For the text-containing cell, return its midpoint in (X, Y) coordinate format. 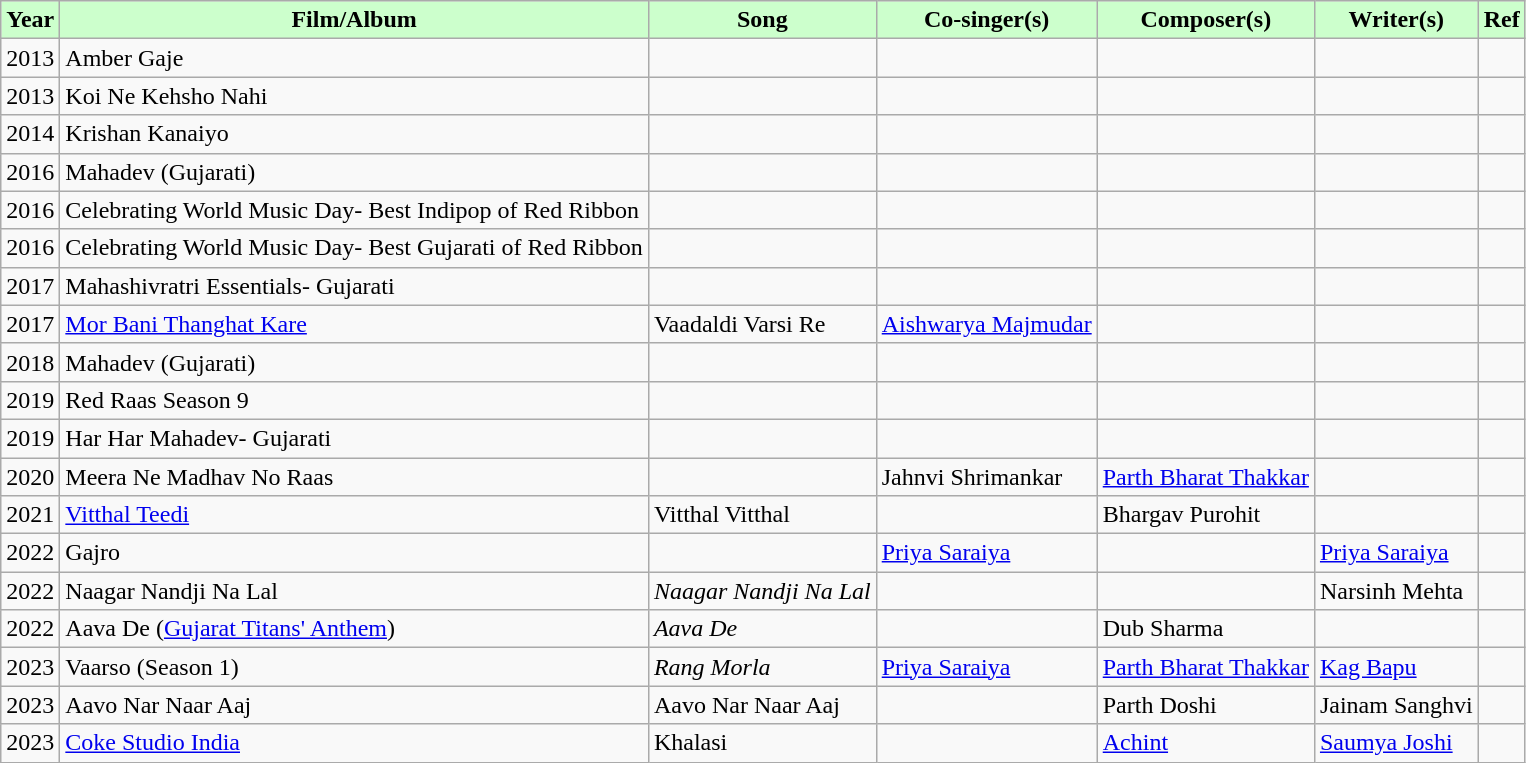
2021 (30, 515)
Khalasi (762, 743)
Koi Ne Kehsho Nahi (354, 96)
Achint (1206, 743)
2018 (30, 362)
Year (30, 20)
Rang Morla (762, 667)
Narsinh Mehta (1396, 591)
Jahnvi Shrimankar (986, 477)
Co-singer(s) (986, 20)
Red Raas Season 9 (354, 400)
Celebrating World Music Day- Best Gujarati of Red Ribbon (354, 248)
Writer(s) (1396, 20)
Composer(s) (1206, 20)
Jainam Sanghvi (1396, 705)
Film/Album (354, 20)
Song (762, 20)
Saumya Joshi (1396, 743)
Har Har Mahadev- Gujarati (354, 438)
Dub Sharma (1206, 629)
Bhargav Purohit (1206, 515)
Parth Doshi (1206, 705)
Vitthal Vitthal (762, 515)
Kag Bapu (1396, 667)
2020 (30, 477)
Krishan Kanaiyo (354, 134)
Aava De (Gujarat Titans' Anthem) (354, 629)
Mahashivratri Essentials- Gujarati (354, 286)
Mor Bani Thanghat Kare (354, 324)
Vaadaldi Varsi Re (762, 324)
2014 (30, 134)
Ref (1502, 20)
Aishwarya Majmudar (986, 324)
Vaarso (Season 1) (354, 667)
Vitthal Teedi (354, 515)
Celebrating World Music Day- Best Indipop of Red Ribbon (354, 210)
Meera Ne Madhav No Raas (354, 477)
Aava De (762, 629)
Gajro (354, 553)
Coke Studio India (354, 743)
Amber Gaje (354, 58)
